Pinpoint the cell where the given text exists, returning its (x, y) midpoint coordinate. 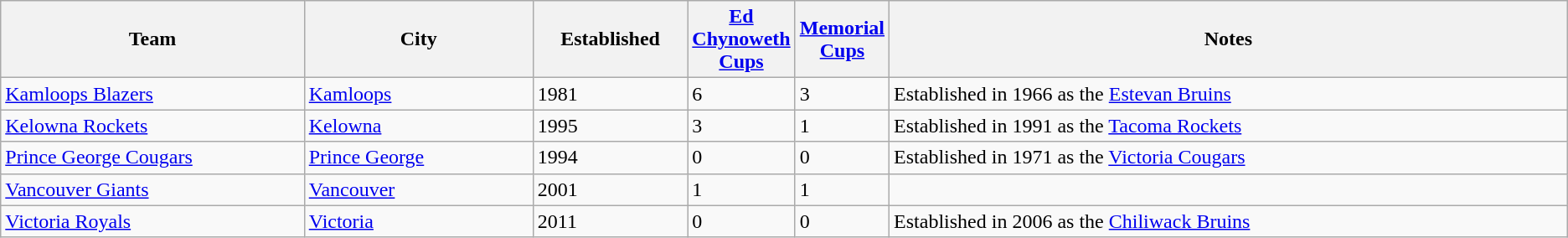
Kelowna Rockets (152, 126)
Kamloops (419, 94)
2011 (610, 221)
Ed Chynoweth Cups (741, 39)
Kelowna (419, 126)
Prince George (419, 158)
Victoria (419, 221)
Vancouver Giants (152, 189)
Established (610, 39)
Established in 1991 as the Tacoma Rockets (1229, 126)
Established in 1971 as the Victoria Cougars (1229, 158)
Established in 1966 as the Estevan Bruins (1229, 94)
Established in 2006 as the Chiliwack Bruins (1229, 221)
Team (152, 39)
Memorial Cups (842, 39)
1981 (610, 94)
1995 (610, 126)
City (419, 39)
Prince George Cougars (152, 158)
Kamloops Blazers (152, 94)
6 (741, 94)
Notes (1229, 39)
Victoria Royals (152, 221)
1994 (610, 158)
2001 (610, 189)
Vancouver (419, 189)
